Determine the (x, y) coordinate at the center of the cell enclosing the given text.  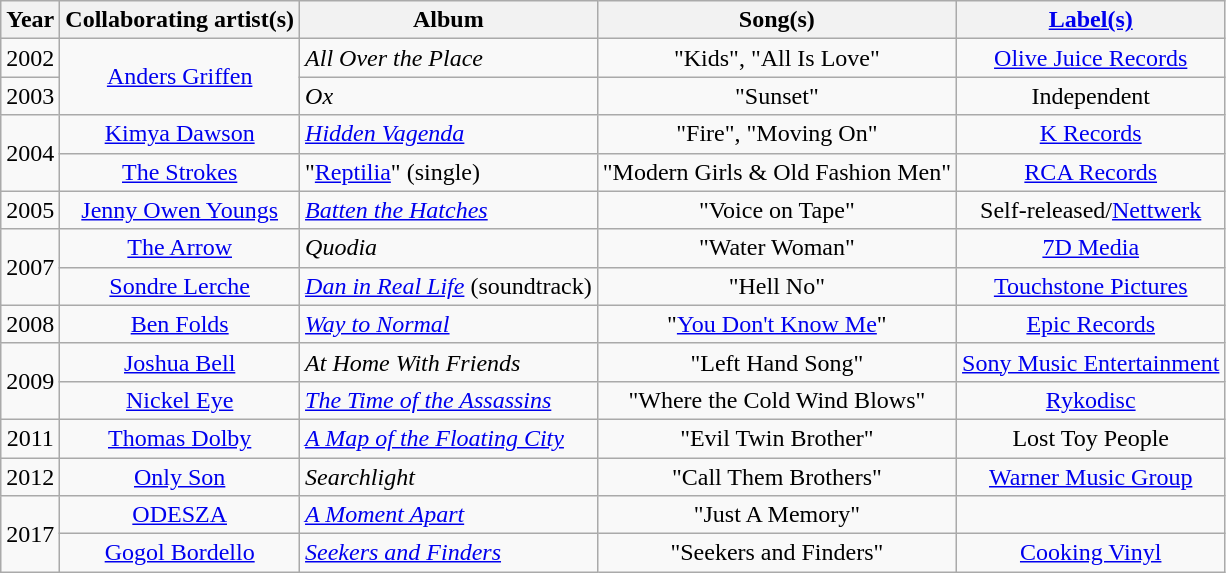
"Voice on Tape" (776, 210)
RCA Records (1091, 172)
"Where the Cold Wind Blows" (776, 400)
Thomas Dolby (180, 438)
"Seekers and Finders" (776, 553)
2017 (30, 534)
Dan in Real Life (soundtrack) (449, 286)
Rykodisc (1091, 400)
Hidden Vagenda (449, 134)
Searchlight (449, 477)
2005 (30, 210)
ODESZA (180, 515)
"You Don't Know Me" (776, 324)
"Hell No" (776, 286)
Album (449, 20)
Quodia (449, 248)
Warner Music Group (1091, 477)
7D Media (1091, 248)
Epic Records (1091, 324)
Olive Juice Records (1091, 58)
Nickel Eye (180, 400)
Sony Music Entertainment (1091, 362)
The Strokes (180, 172)
Collaborating artist(s) (180, 20)
A Moment Apart (449, 515)
"Water Woman" (776, 248)
2007 (30, 267)
"Fire", "Moving On" (776, 134)
2011 (30, 438)
"Sunset" (776, 96)
2009 (30, 381)
Gogol Bordello (180, 553)
Ben Folds (180, 324)
Independent (1091, 96)
"Left Hand Song" (776, 362)
"Modern Girls & Old Fashion Men" (776, 172)
Year (30, 20)
"Call Them Brothers" (776, 477)
2008 (30, 324)
"Reptilia" (single) (449, 172)
The Arrow (180, 248)
Label(s) (1091, 20)
2003 (30, 96)
"Just A Memory" (776, 515)
At Home With Friends (449, 362)
"Evil Twin Brother" (776, 438)
Kimya Dawson (180, 134)
Cooking Vinyl (1091, 553)
Touchstone Pictures (1091, 286)
A Map of the Floating City (449, 438)
All Over the Place (449, 58)
Way to Normal (449, 324)
Seekers and Finders (449, 553)
Only Son (180, 477)
Self-released/Nettwerk (1091, 210)
"Kids", "All Is Love" (776, 58)
2004 (30, 153)
Joshua Bell (180, 362)
2012 (30, 477)
Lost Toy People (1091, 438)
The Time of the Assassins (449, 400)
Song(s) (776, 20)
2002 (30, 58)
Jenny Owen Youngs (180, 210)
Ox (449, 96)
Sondre Lerche (180, 286)
Batten the Hatches (449, 210)
Anders Griffen (180, 77)
K Records (1091, 134)
